Pinpoint the cell where the given text exists, returning its (X, Y) midpoint coordinate. 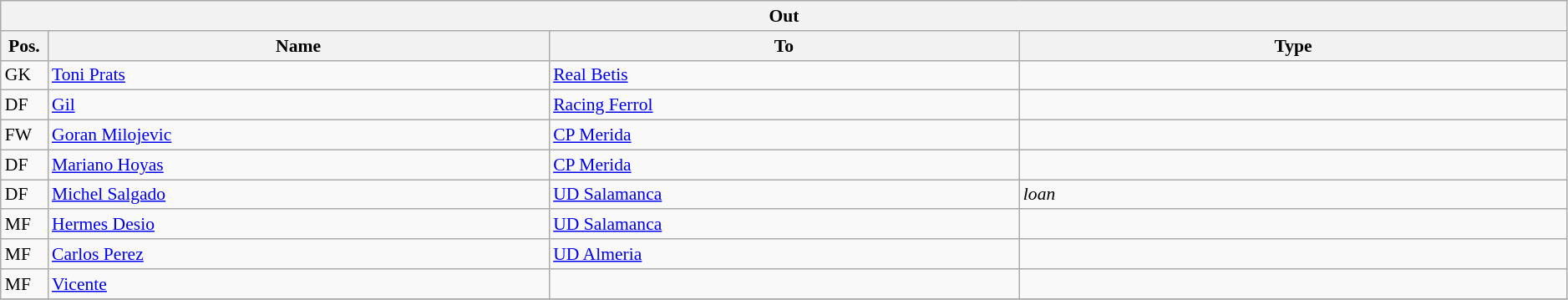
Gil (298, 105)
Carlos Perez (298, 254)
Toni Prats (298, 75)
Racing Ferrol (784, 105)
Hermes Desio (298, 225)
Michel Salgado (298, 195)
FW (24, 135)
GK (24, 75)
Out (784, 16)
Type (1293, 46)
To (784, 46)
Vicente (298, 284)
Name (298, 46)
UD Almeria (784, 254)
Pos. (24, 46)
Real Betis (784, 75)
Goran Milojevic (298, 135)
Mariano Hoyas (298, 165)
loan (1293, 195)
